Return the [x, y] coordinate for the center point of the cell that contains the specified text.  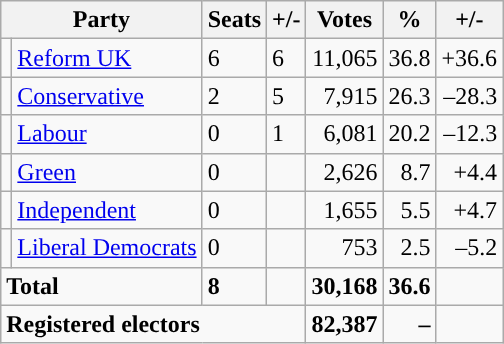
% [410, 20]
2.5 [410, 248]
Green [107, 172]
Reform UK [107, 58]
26.3 [410, 96]
+4.4 [470, 172]
+4.7 [470, 210]
–12.3 [470, 134]
Independent [107, 210]
Labour [107, 134]
–5.2 [470, 248]
1,655 [344, 210]
6,081 [344, 134]
7,915 [344, 96]
36.6 [410, 286]
2 [234, 96]
Total [102, 286]
–28.3 [470, 96]
– [410, 324]
20.2 [410, 134]
2,626 [344, 172]
Votes [344, 20]
Seats [234, 20]
Party [102, 20]
753 [344, 248]
82,387 [344, 324]
Liberal Democrats [107, 248]
+36.6 [470, 58]
5.5 [410, 210]
36.8 [410, 58]
11,065 [344, 58]
Conservative [107, 96]
5 [286, 96]
8.7 [410, 172]
Registered electors [154, 324]
8 [234, 286]
1 [286, 134]
30,168 [344, 286]
